Pinpoint the cell where the given text exists, returning its (X, Y) midpoint coordinate. 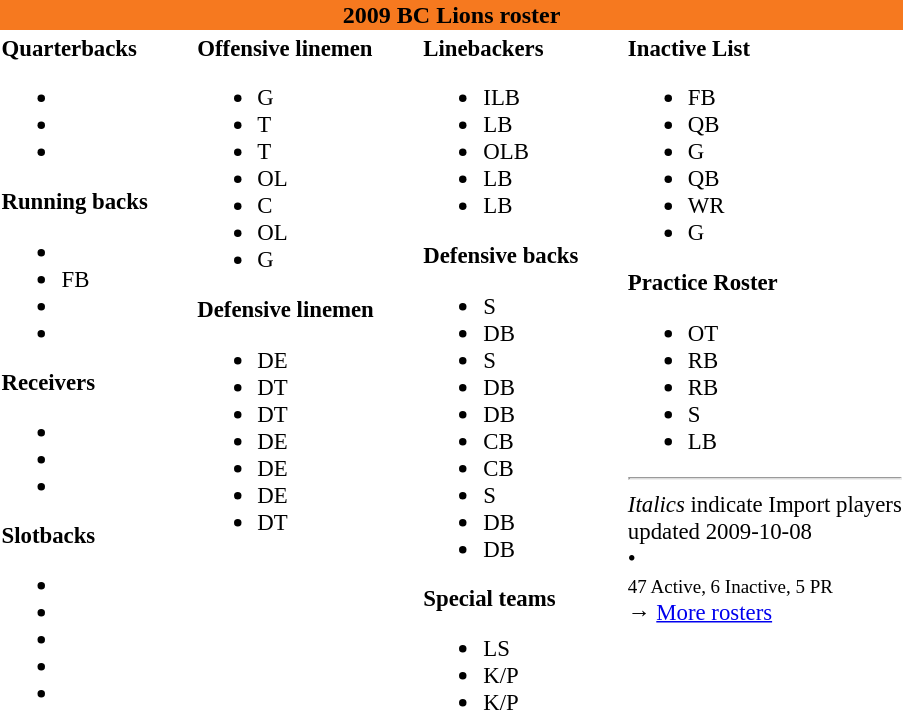
2009 BC Lions roster (452, 15)
